Output the [X, Y] coordinate of the center of the cell containing the given text.  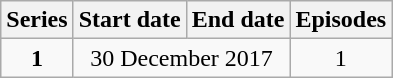
Start date [130, 20]
30 December 2017 [182, 58]
End date [238, 20]
Series [37, 20]
Episodes [341, 20]
